Identify which cell holds the provided text, then report its [X, Y] central coordinate. 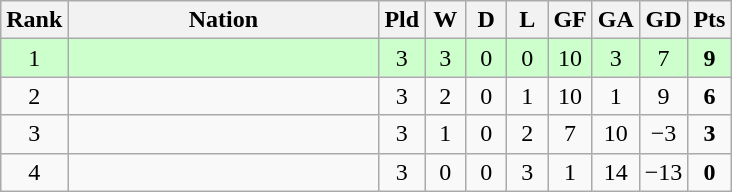
Rank [34, 20]
4 [34, 172]
D [486, 20]
GD [664, 20]
−13 [664, 172]
Pts [710, 20]
14 [616, 172]
GA [616, 20]
W [446, 20]
6 [710, 96]
Pld [402, 20]
GF [570, 20]
−3 [664, 134]
L [528, 20]
Nation [224, 20]
